Pinpoint the cell where the given text exists, returning its (X, Y) midpoint coordinate. 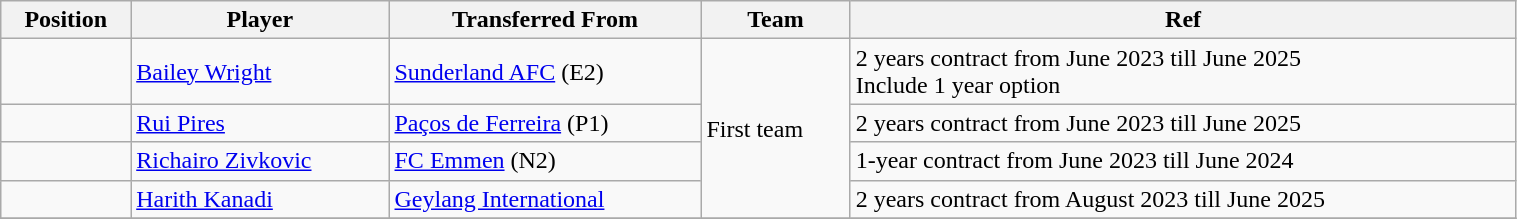
2 years contract from August 2023 till June 2025 (1183, 199)
Ref (1183, 20)
Paços de Ferreira (P1) (545, 123)
Team (776, 20)
2 years contract from June 2023 till June 2025 (1183, 123)
Bailey Wright (260, 72)
1-year contract from June 2023 till June 2024 (1183, 161)
Position (66, 20)
FC Emmen (N2) (545, 161)
Sunderland AFC (E2) (545, 72)
Harith Kanadi (260, 199)
Transferred From (545, 20)
Rui Pires (260, 123)
Player (260, 20)
Geylang International (545, 199)
Richairo Zivkovic (260, 161)
2 years contract from June 2023 till June 2025 Include 1 year option (1183, 72)
First team (776, 128)
